Pinpoint the cell where the given text exists, returning its (x, y) midpoint coordinate. 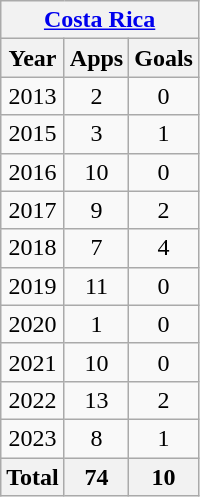
9 (96, 210)
2020 (33, 324)
2016 (33, 172)
Apps (96, 58)
8 (96, 438)
Goals (164, 58)
2023 (33, 438)
Year (33, 58)
2017 (33, 210)
7 (96, 248)
4 (164, 248)
74 (96, 477)
2021 (33, 362)
Total (33, 477)
2022 (33, 400)
13 (96, 400)
3 (96, 134)
2019 (33, 286)
Costa Rica (100, 20)
11 (96, 286)
2013 (33, 96)
2018 (33, 248)
2015 (33, 134)
